Identify which cell holds the provided text, then report its (x, y) central coordinate. 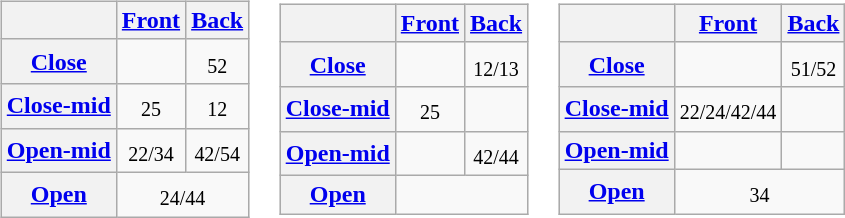
12/13 (496, 64)
34 (760, 191)
51/52 (814, 64)
22/34 (150, 150)
12 (218, 106)
22/24/42/44 (728, 109)
42/54 (218, 150)
24/44 (182, 194)
52 (218, 61)
42/44 (496, 153)
